Detect which cell encompasses the target text, then output its [X, Y] center coordinate. 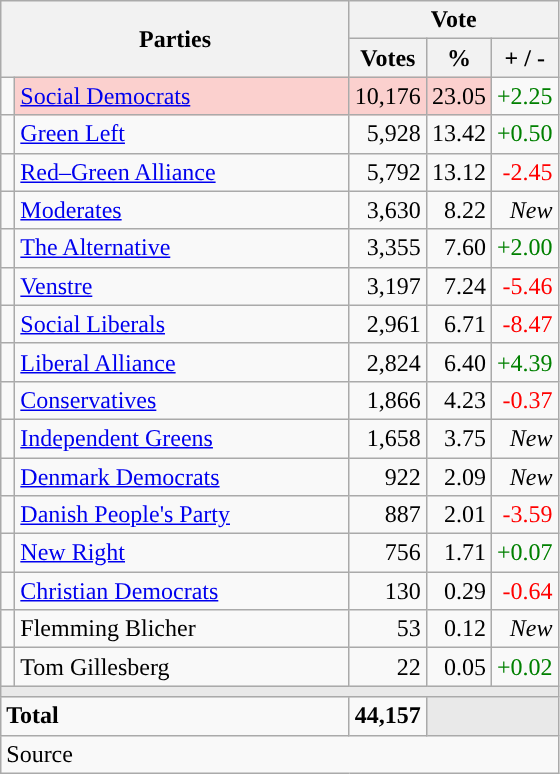
Green Left [182, 134]
7.24 [458, 286]
0.05 [458, 667]
-5.46 [524, 286]
13.12 [458, 172]
Moderates [182, 210]
1,866 [388, 400]
23.05 [458, 96]
New Right [182, 553]
3,630 [388, 210]
-0.64 [524, 591]
Flemming Blicher [182, 629]
8.22 [458, 210]
2,961 [388, 324]
Social Liberals [182, 324]
Denmark Democrats [182, 477]
922 [388, 477]
Vote [454, 20]
7.60 [458, 248]
13.42 [458, 134]
Total [176, 716]
1.71 [458, 553]
130 [388, 591]
Votes [388, 58]
1,658 [388, 438]
0.12 [458, 629]
Liberal Alliance [182, 362]
3.75 [458, 438]
Danish People's Party [182, 515]
22 [388, 667]
3,197 [388, 286]
-3.59 [524, 515]
Independent Greens [182, 438]
4.23 [458, 400]
+4.39 [524, 362]
53 [388, 629]
2,824 [388, 362]
5,928 [388, 134]
-2.45 [524, 172]
-8.47 [524, 324]
% [458, 58]
+0.50 [524, 134]
+0.07 [524, 553]
2.01 [458, 515]
Source [280, 754]
44,157 [388, 716]
0.29 [458, 591]
The Alternative [182, 248]
-0.37 [524, 400]
+ / - [524, 58]
Venstre [182, 286]
Conservatives [182, 400]
+0.02 [524, 667]
Christian Democrats [182, 591]
6.40 [458, 362]
+2.00 [524, 248]
Tom Gillesberg [182, 667]
756 [388, 553]
3,355 [388, 248]
+2.25 [524, 96]
2.09 [458, 477]
5,792 [388, 172]
6.71 [458, 324]
Red–Green Alliance [182, 172]
Social Democrats [182, 96]
10,176 [388, 96]
887 [388, 515]
Parties [176, 39]
